From the cell containing the given text, extract its center point as (x, y) coordinate. 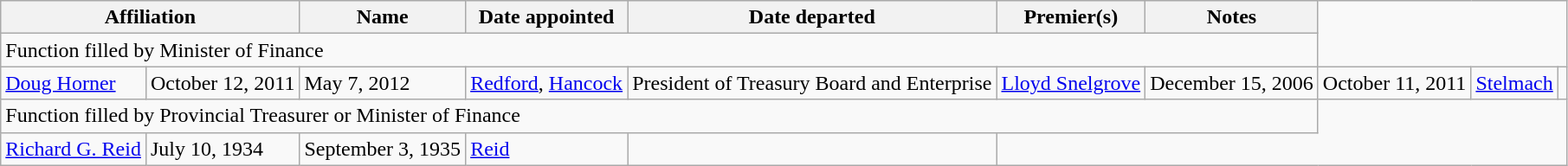
July 10, 1934 (222, 149)
Function filled by Provincial Treasurer or Minister of Finance (660, 116)
Name (383, 17)
Notes (1232, 17)
Redford, Hancock (547, 83)
Richard G. Reid (74, 149)
Reid (547, 149)
Lloyd Snelgrove (1071, 83)
October 12, 2011 (222, 83)
Stelmach (1514, 83)
Doug Horner (74, 83)
Affiliation (151, 17)
May 7, 2012 (383, 83)
October 11, 2011 (1394, 83)
Date departed (812, 17)
September 3, 1935 (383, 149)
December 15, 2006 (1232, 83)
Date appointed (547, 17)
Function filled by Minister of Finance (660, 50)
President of Treasury Board and Enterprise (812, 83)
Premier(s) (1071, 17)
